Detect which cell encompasses the target text, then output its (x, y) center coordinate. 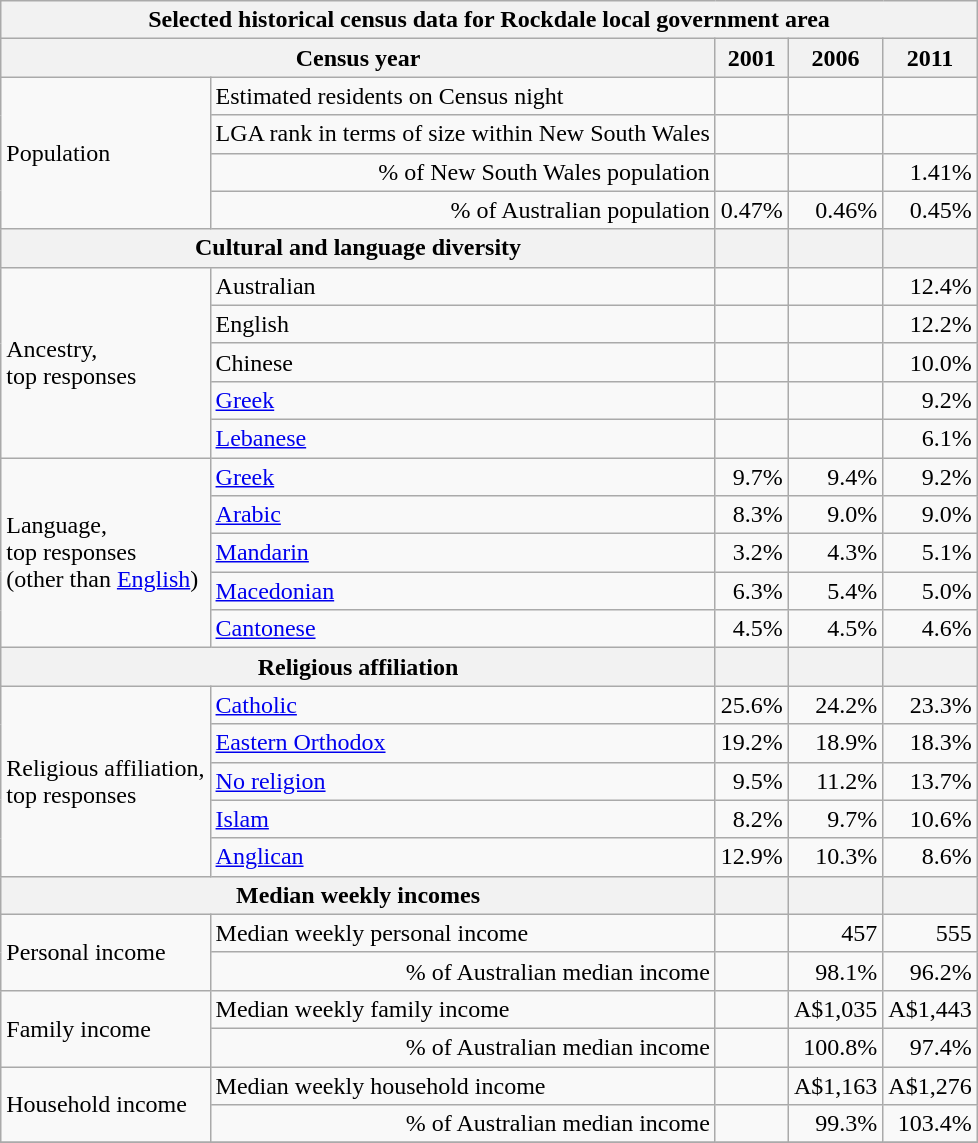
Islam (462, 819)
Ancestry,top responses (106, 362)
% of New South Wales population (462, 172)
A$1,443 (930, 1009)
8.3% (752, 515)
Cultural and language diversity (358, 248)
8.2% (752, 819)
25.6% (752, 705)
% of Australian population (462, 210)
Estimated residents on Census night (462, 96)
Median weekly household income (462, 1085)
6.1% (930, 438)
Chinese (462, 362)
8.6% (930, 857)
9.5% (752, 781)
A$1,276 (930, 1085)
Religious affiliation (358, 667)
Median weekly incomes (358, 895)
100.8% (835, 1047)
10.0% (930, 362)
Family income (106, 1028)
18.9% (835, 743)
99.3% (835, 1124)
Eastern Orthodox (462, 743)
LGA rank in terms of size within New South Wales (462, 134)
555 (930, 933)
Catholic (462, 705)
English (462, 324)
12.2% (930, 324)
Census year (358, 58)
5.1% (930, 553)
Median weekly family income (462, 1009)
Cantonese (462, 629)
Mandarin (462, 553)
Median weekly personal income (462, 933)
12.4% (930, 286)
18.3% (930, 743)
Anglican (462, 857)
98.1% (835, 971)
0.45% (930, 210)
23.3% (930, 705)
19.2% (752, 743)
0.47% (752, 210)
11.2% (835, 781)
Personal income (106, 952)
Household income (106, 1104)
13.7% (930, 781)
Australian (462, 286)
Religious affiliation,top responses (106, 781)
4.3% (835, 553)
9.4% (835, 477)
Selected historical census data for Rockdale local government area (489, 20)
A$1,163 (835, 1085)
103.4% (930, 1124)
2006 (835, 58)
4.6% (930, 629)
96.2% (930, 971)
2001 (752, 58)
5.4% (835, 591)
6.3% (752, 591)
10.6% (930, 819)
Population (106, 153)
24.2% (835, 705)
97.4% (930, 1047)
12.9% (752, 857)
3.2% (752, 553)
0.46% (835, 210)
No religion (462, 781)
5.0% (930, 591)
10.3% (835, 857)
A$1,035 (835, 1009)
Lebanese (462, 438)
Macedonian (462, 591)
2011 (930, 58)
Arabic (462, 515)
Language,top responses(other than English) (106, 553)
1.41% (930, 172)
457 (835, 933)
